Return the [X, Y] coordinate for the center point of the cell that contains the specified text.  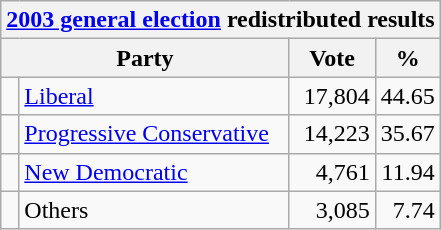
14,223 [332, 134]
35.67 [408, 134]
17,804 [332, 96]
% [408, 58]
New Democratic [154, 172]
44.65 [408, 96]
2003 general election redistributed results [220, 20]
3,085 [332, 210]
Liberal [154, 96]
Others [154, 210]
Party [145, 58]
11.94 [408, 172]
Vote [332, 58]
Progressive Conservative [154, 134]
4,761 [332, 172]
7.74 [408, 210]
